For the text-containing cell, return its midpoint in (X, Y) coordinate format. 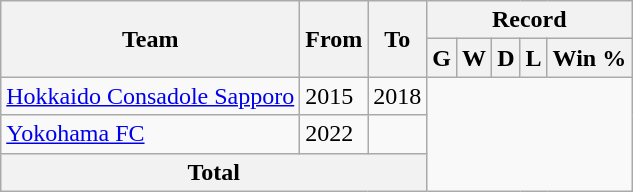
2022 (334, 134)
From (334, 39)
W (474, 58)
Win % (590, 58)
Team (150, 39)
2015 (334, 96)
L (534, 58)
Yokohama FC (150, 134)
Total (214, 172)
G (442, 58)
To (398, 39)
Hokkaido Consadole Sapporo (150, 96)
Record (530, 20)
2018 (398, 96)
D (506, 58)
